Provide the [X, Y] coordinate of the cell's center where the given text is located.  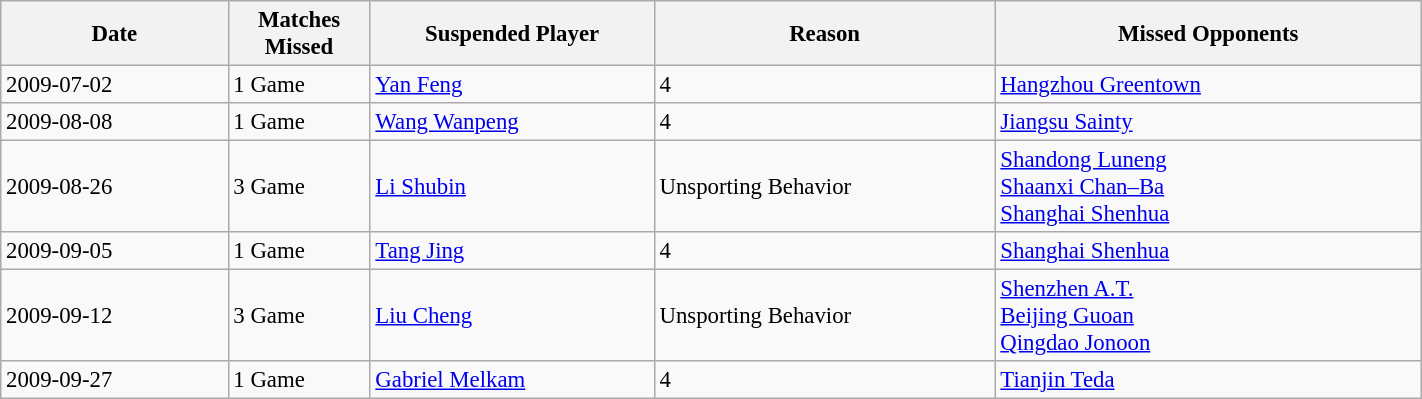
2009-08-26 [114, 187]
Shanghai Shenhua [1208, 251]
Shenzhen A.T.Beijing GuoanQingdao Jonoon [1208, 316]
Hangzhou Greentown [1208, 85]
Li Shubin [512, 187]
Yan Feng [512, 85]
Shandong LunengShaanxi Chan–BaShanghai Shenhua [1208, 187]
Tang Jing [512, 251]
Missed Opponents [1208, 34]
Date [114, 34]
Suspended Player [512, 34]
Jiangsu Sainty [1208, 122]
2009-08-08 [114, 122]
Reason [824, 34]
2009-07-02 [114, 85]
Wang Wanpeng [512, 122]
Liu Cheng [512, 316]
2009-09-12 [114, 316]
Matches Missed [299, 34]
2009-09-05 [114, 251]
